Return (X, Y) of the center of cell containing provided text 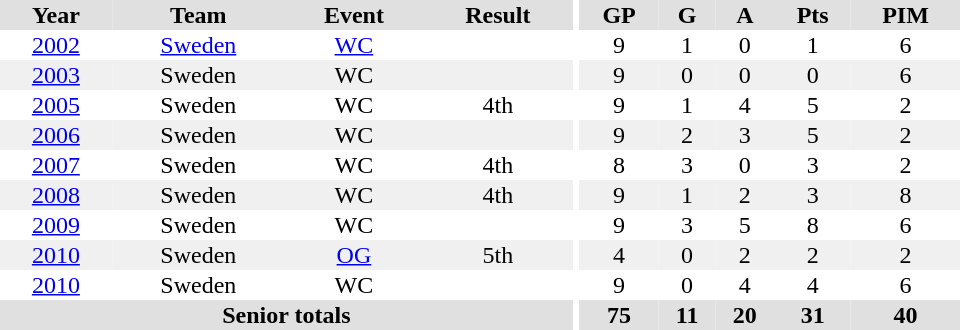
A (744, 15)
31 (812, 315)
2007 (56, 165)
40 (906, 315)
2006 (56, 135)
Event (354, 15)
2005 (56, 105)
Team (198, 15)
75 (619, 315)
Result (498, 15)
5th (498, 255)
20 (744, 315)
11 (687, 315)
2008 (56, 195)
Pts (812, 15)
Senior totals (286, 315)
2002 (56, 45)
G (687, 15)
Year (56, 15)
PIM (906, 15)
2003 (56, 75)
2009 (56, 225)
GP (619, 15)
OG (354, 255)
